From the cell containing the given text, extract its center point as [x, y] coordinate. 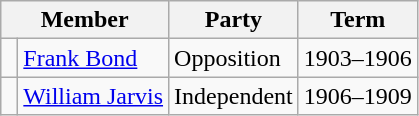
Member [85, 20]
William Jarvis [94, 96]
Frank Bond [94, 58]
1906–1909 [358, 96]
Party [234, 20]
Term [358, 20]
1903–1906 [358, 58]
Opposition [234, 58]
Independent [234, 96]
